Determine the [x, y] coordinate at the center of the cell enclosing the given text.  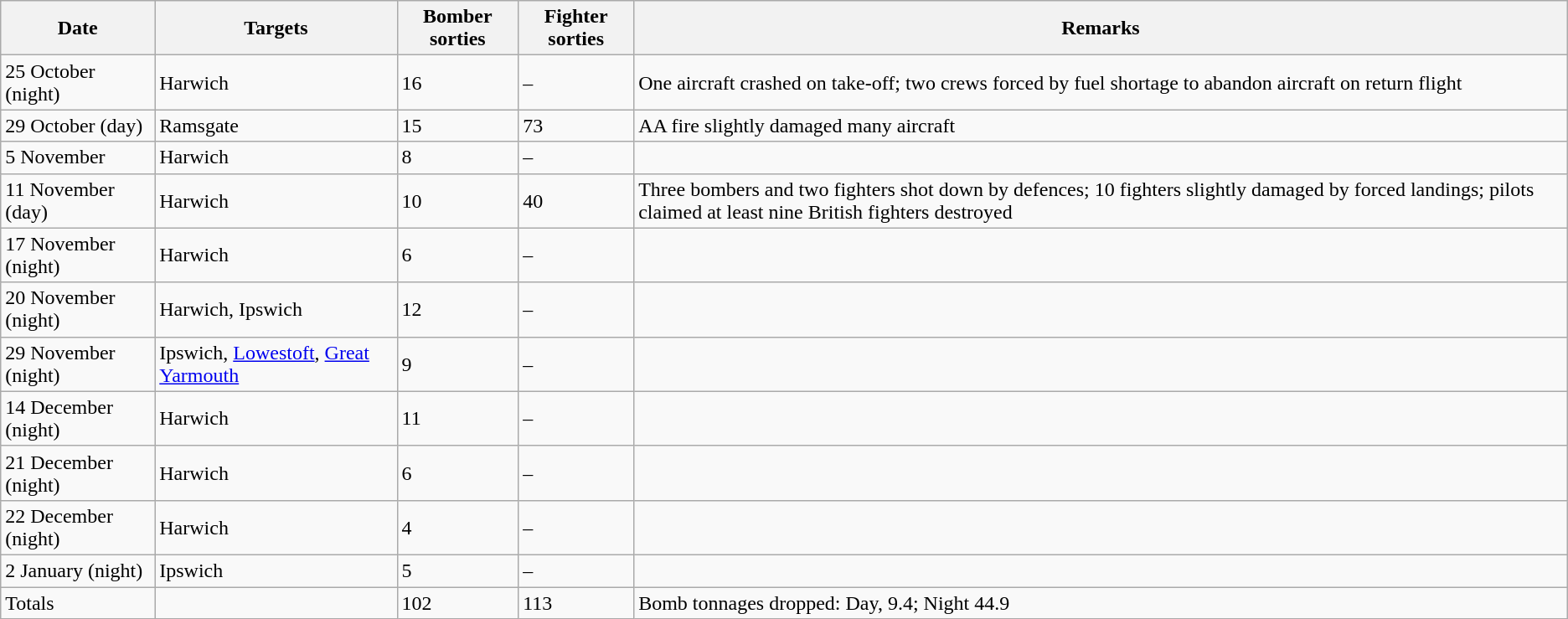
5 November [78, 157]
Date [78, 28]
Targets [276, 28]
73 [576, 126]
10 [457, 201]
Ipswich [276, 570]
Fighter sorties [576, 28]
One aircraft crashed on take-off; two crews forced by fuel shortage to abandon aircraft on return flight [1101, 82]
11 November (day) [78, 201]
Ipswich, Lowestoft, Great Yarmouth [276, 364]
20 November (night) [78, 310]
14 December (night) [78, 419]
4 [457, 528]
AA fire slightly damaged many aircraft [1101, 126]
Remarks [1101, 28]
25 October (night) [78, 82]
40 [576, 201]
Totals [78, 602]
22 December (night) [78, 528]
Ramsgate [276, 126]
Bomber sorties [457, 28]
102 [457, 602]
113 [576, 602]
8 [457, 157]
12 [457, 310]
Harwich, Ipswich [276, 310]
2 January (night) [78, 570]
Bomb tonnages dropped: Day, 9.4; Night 44.9 [1101, 602]
17 November (night) [78, 255]
15 [457, 126]
21 December (night) [78, 472]
29 November (night) [78, 364]
29 October (day) [78, 126]
9 [457, 364]
16 [457, 82]
5 [457, 570]
11 [457, 419]
